Detect which cell encompasses the target text, then output its (x, y) center coordinate. 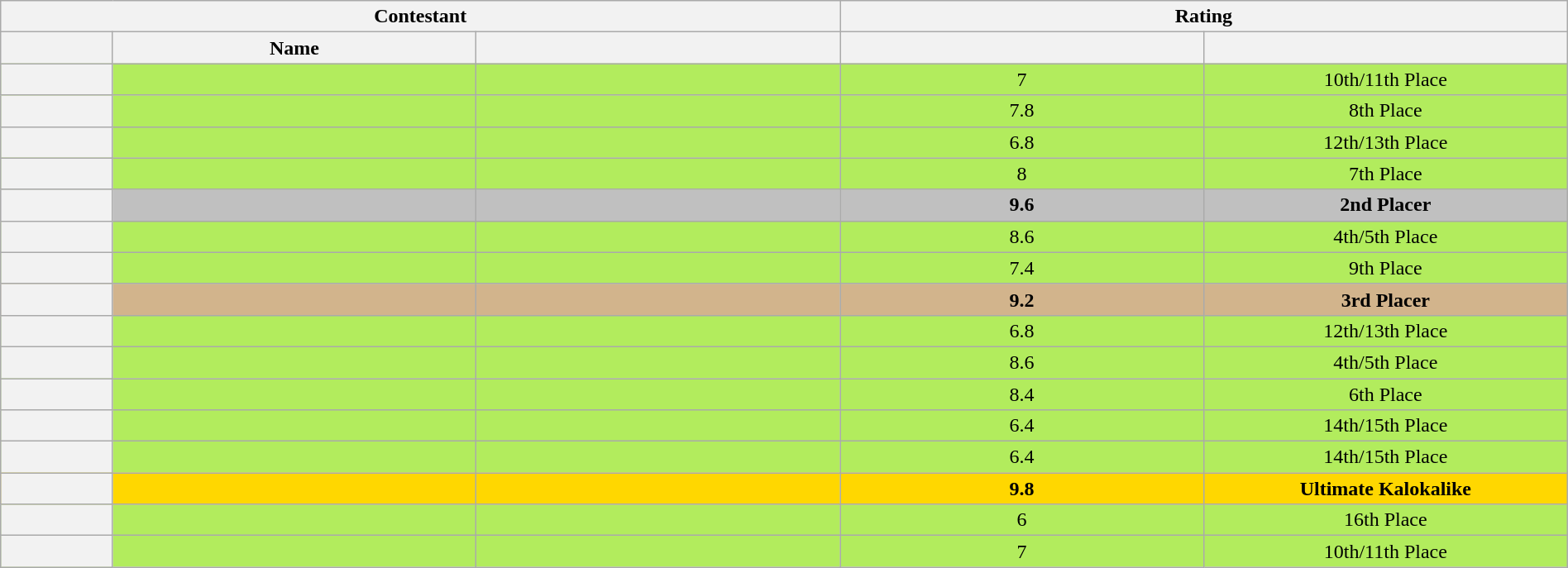
Rating (1204, 17)
9.2 (1022, 299)
9th Place (1385, 268)
2nd Placer (1385, 205)
Ultimate Kalokalike (1385, 489)
6th Place (1385, 394)
6 (1022, 520)
8.4 (1022, 394)
Contestant (420, 17)
9.8 (1022, 489)
8th Place (1385, 111)
9.6 (1022, 205)
8 (1022, 174)
7th Place (1385, 174)
16th Place (1385, 520)
7.4 (1022, 268)
7.8 (1022, 111)
Name (294, 48)
3rd Placer (1385, 299)
